Search for the cell housing the specified text and yield its (x, y) center coordinate. 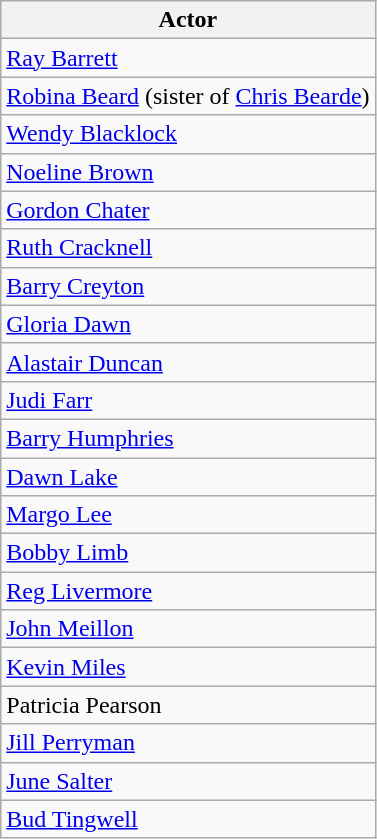
June Salter (188, 781)
Gloria Dawn (188, 324)
Kevin Miles (188, 667)
Gordon Chater (188, 210)
Alastair Duncan (188, 362)
Margo Lee (188, 515)
Bud Tingwell (188, 819)
Jill Perryman (188, 743)
John Meillon (188, 629)
Robina Beard (sister of Chris Bearde) (188, 96)
Reg Livermore (188, 591)
Barry Humphries (188, 438)
Noeline Brown (188, 172)
Barry Creyton (188, 286)
Dawn Lake (188, 477)
Wendy Blacklock (188, 134)
Ray Barrett (188, 58)
Bobby Limb (188, 553)
Ruth Cracknell (188, 248)
Judi Farr (188, 400)
Actor (188, 20)
Patricia Pearson (188, 705)
